Output the [x, y] coordinate of the center of the cell containing the given text.  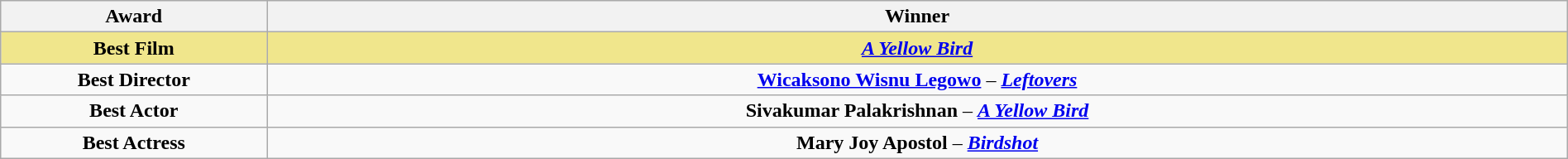
Best Film [134, 48]
Mary Joy Apostol – Birdshot [917, 142]
Winner [917, 17]
A Yellow Bird [917, 48]
Best Director [134, 79]
Best Actor [134, 111]
Wicaksono Wisnu Legowo – Leftovers [917, 79]
Award [134, 17]
Best Actress [134, 142]
Sivakumar Palakrishnan – A Yellow Bird [917, 111]
